Return the (x, y) coordinate for the center point of the cell that contains the specified text.  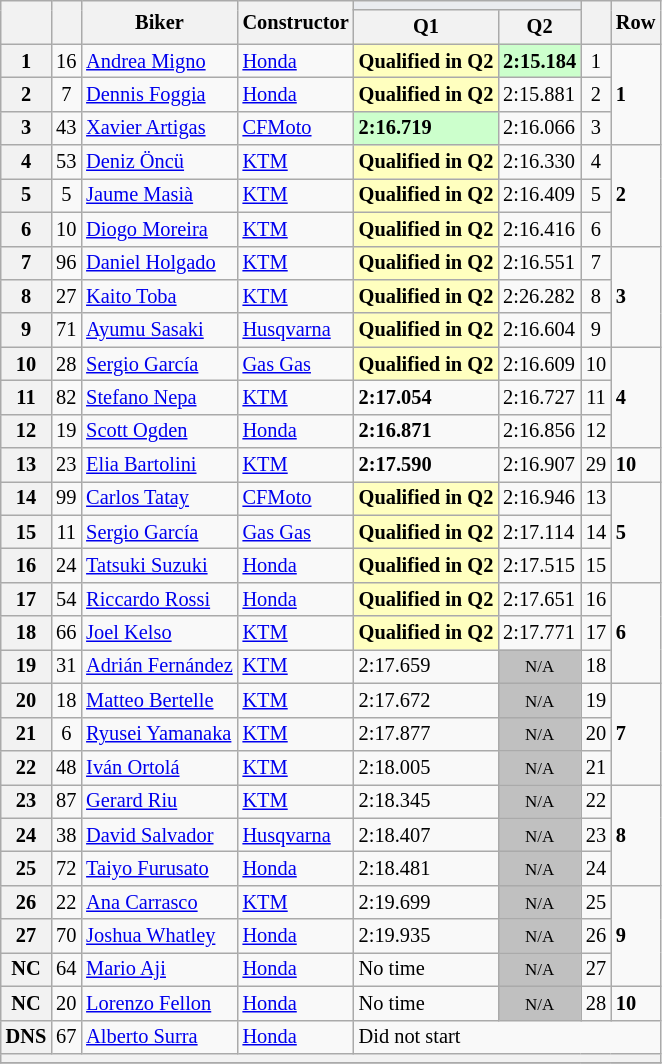
82 (66, 397)
Xavier Artigas (159, 128)
70 (66, 936)
2:18.005 (426, 767)
2:16.330 (540, 162)
2:19.699 (426, 902)
2:16.609 (540, 364)
2:18.481 (426, 868)
Joel Kelso (159, 633)
Biker (159, 22)
Mario Aji (159, 969)
Daniel Holgado (159, 263)
29 (596, 465)
2:17.054 (426, 397)
Scott Ogden (159, 431)
96 (66, 263)
Q1 (426, 27)
Matteo Bertelle (159, 700)
Tatsuki Suzuki (159, 565)
Row (636, 22)
2:16.856 (540, 431)
Iván Ortolá (159, 767)
64 (66, 969)
2:17.659 (426, 666)
Adrián Fernández (159, 666)
2:16.907 (540, 465)
Riccardo Rossi (159, 599)
Joshua Whatley (159, 936)
DNS (26, 1037)
Ayumu Sasaki (159, 330)
Andrea Migno (159, 61)
2:16.727 (540, 397)
2:17.590 (426, 465)
2:16.409 (540, 195)
Did not start (508, 1037)
2:15.881 (540, 94)
87 (66, 801)
David Salvador (159, 835)
2:16.604 (540, 330)
2:16.719 (426, 128)
2:17.651 (540, 599)
54 (66, 599)
Jaume Masià (159, 195)
43 (66, 128)
Stefano Nepa (159, 397)
2:19.935 (426, 936)
48 (66, 767)
67 (66, 1037)
Alberto Surra (159, 1037)
72 (66, 868)
71 (66, 330)
31 (66, 666)
38 (66, 835)
2:16.946 (540, 498)
Taiyo Furusato (159, 868)
2:16.066 (540, 128)
2:17.877 (426, 734)
2:16.416 (540, 229)
Ryusei Yamanaka (159, 734)
2:17.771 (540, 633)
Q2 (540, 27)
Deniz Öncü (159, 162)
2:26.282 (540, 296)
2:18.407 (426, 835)
53 (66, 162)
99 (66, 498)
Kaito Toba (159, 296)
2:18.345 (426, 801)
Elia Bartolini (159, 465)
2:16.871 (426, 431)
Lorenzo Fellon (159, 1003)
Ana Carrasco (159, 902)
2:17.114 (540, 532)
2:15.184 (540, 61)
2:17.672 (426, 700)
Dennis Foggia (159, 94)
Diogo Moreira (159, 229)
66 (66, 633)
2:16.551 (540, 263)
Constructor (296, 22)
Gerard Riu (159, 801)
Carlos Tatay (159, 498)
2:17.515 (540, 565)
